Provide the [x, y] coordinate of the cell's center where the given text is located.  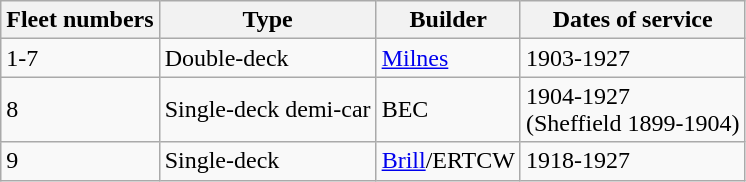
Brill/ERTCW [448, 161]
Fleet numbers [80, 20]
8 [80, 110]
1904-1927(Sheffield 1899-1904) [632, 110]
1-7 [80, 58]
1903-1927 [632, 58]
BEC [448, 110]
Milnes [448, 58]
Builder [448, 20]
Type [268, 20]
Double-deck [268, 58]
Single-deck demi-car [268, 110]
1918-1927 [632, 161]
9 [80, 161]
Single-deck [268, 161]
Dates of service [632, 20]
